Locate the cell with the specified text and output its (X, Y) center coordinate. 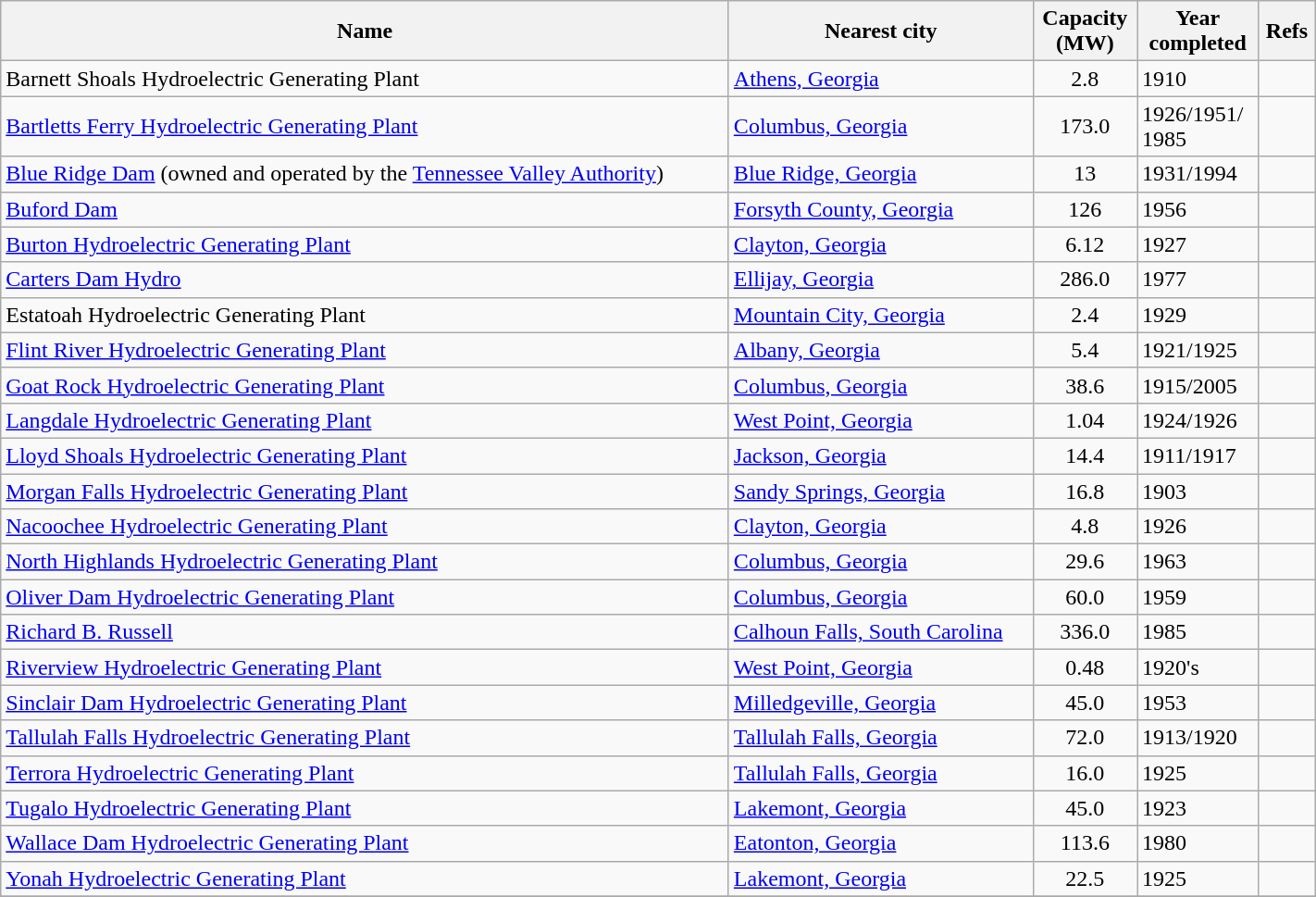
1959 (1198, 597)
Tallulah Falls Hydroelectric Generating Plant (365, 738)
Lloyd Shoals Hydroelectric Generating Plant (365, 455)
Milledgeville, Georgia (881, 703)
Wallace Dam Hydroelectric Generating Plant (365, 843)
29.6 (1085, 562)
126 (1085, 209)
Tugalo Hydroelectric Generating Plant (365, 808)
1920's (1198, 667)
Oliver Dam Hydroelectric Generating Plant (365, 597)
38.6 (1085, 385)
5.4 (1085, 350)
1927 (1198, 244)
Jackson, Georgia (881, 455)
Yonah Hydroelectric Generating Plant (365, 878)
Estatoah Hydroelectric Generating Plant (365, 315)
22.5 (1085, 878)
Refs (1287, 31)
Blue Ridge Dam (owned and operated by the Tennessee Valley Authority) (365, 174)
1985 (1198, 632)
1926 (1198, 527)
Capacity(MW) (1085, 31)
1924/1926 (1198, 420)
Morgan Falls Hydroelectric Generating Plant (365, 492)
Riverview Hydroelectric Generating Plant (365, 667)
1921/1925 (1198, 350)
Eatonton, Georgia (881, 843)
1977 (1198, 280)
Terrora Hydroelectric Generating Plant (365, 773)
Langdale Hydroelectric Generating Plant (365, 420)
Forsyth County, Georgia (881, 209)
173.0 (1085, 126)
1923 (1198, 808)
Albany, Georgia (881, 350)
6.12 (1085, 244)
0.48 (1085, 667)
Calhoun Falls, South Carolina (881, 632)
North Highlands Hydroelectric Generating Plant (365, 562)
2.8 (1085, 79)
Sandy Springs, Georgia (881, 492)
1913/1920 (1198, 738)
Mountain City, Georgia (881, 315)
1980 (1198, 843)
14.4 (1085, 455)
1911/1917 (1198, 455)
1903 (1198, 492)
1963 (1198, 562)
Sinclair Dam Hydroelectric Generating Plant (365, 703)
13 (1085, 174)
Goat Rock Hydroelectric Generating Plant (365, 385)
Yearcompleted (1198, 31)
Bartletts Ferry Hydroelectric Generating Plant (365, 126)
1910 (1198, 79)
Carters Dam Hydro (365, 280)
72.0 (1085, 738)
Barnett Shoals Hydroelectric Generating Plant (365, 79)
1953 (1198, 703)
1956 (1198, 209)
60.0 (1085, 597)
Flint River Hydroelectric Generating Plant (365, 350)
Name (365, 31)
Blue Ridge, Georgia (881, 174)
Burton Hydroelectric Generating Plant (365, 244)
Buford Dam (365, 209)
336.0 (1085, 632)
Ellijay, Georgia (881, 280)
2.4 (1085, 315)
1926/1951/1985 (1198, 126)
1.04 (1085, 420)
4.8 (1085, 527)
Richard B. Russell (365, 632)
16.8 (1085, 492)
Athens, Georgia (881, 79)
1929 (1198, 315)
1931/1994 (1198, 174)
113.6 (1085, 843)
Nacoochee Hydroelectric Generating Plant (365, 527)
16.0 (1085, 773)
286.0 (1085, 280)
1915/2005 (1198, 385)
Nearest city (881, 31)
